Extract the (x, y) coordinate from the center of the cell holding the provided text.  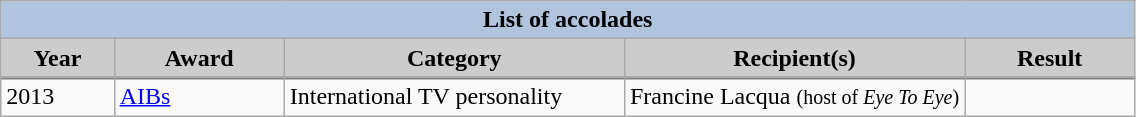
AIBs (199, 97)
Year (58, 58)
Category (454, 58)
International TV personality (454, 97)
Award (199, 58)
Recipient(s) (794, 58)
List of accolades (568, 20)
2013 (58, 97)
Francine Lacqua (host of Eye To Eye) (794, 97)
Result (1050, 58)
